Capture the cell that displays the provided text and extract its (x, y) central coordinate. 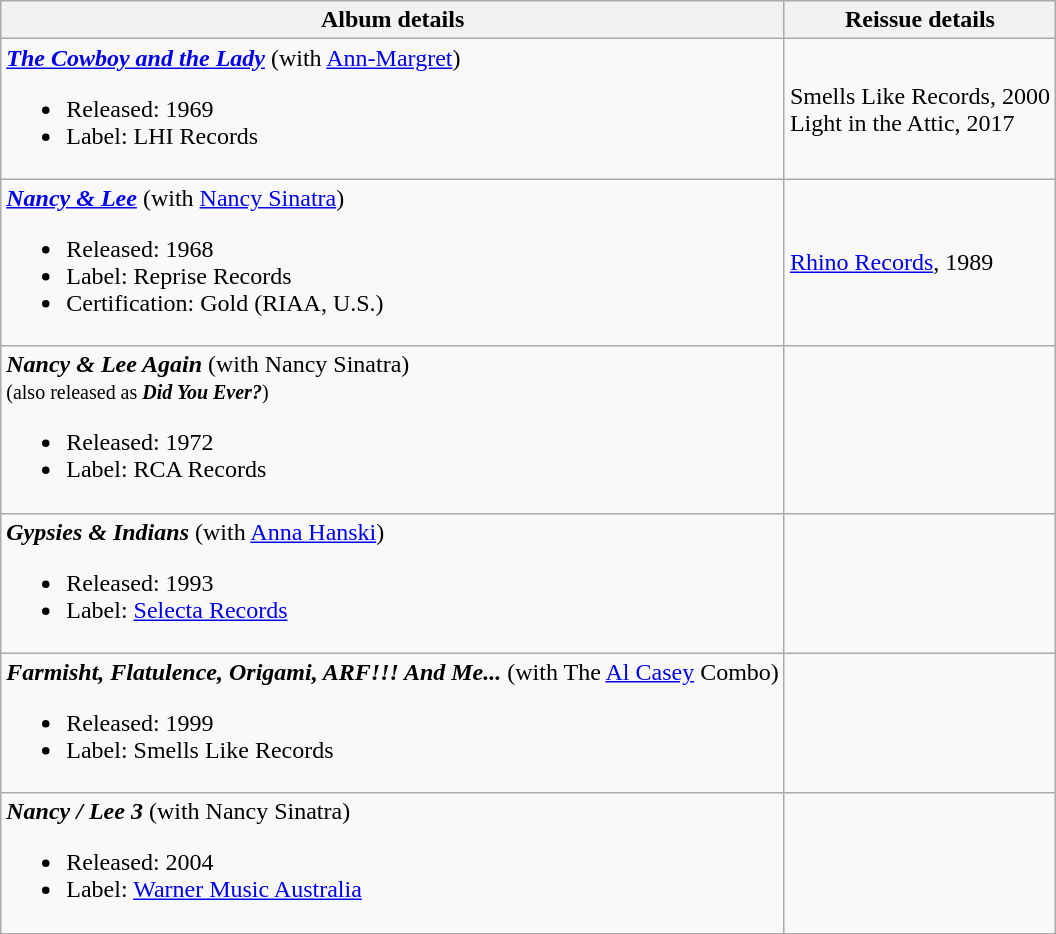
Rhino Records, 1989 (920, 262)
Album details (393, 20)
The Cowboy and the Lady (with Ann-Margret)Released: 1969Label: LHI Records (393, 109)
Nancy & Lee (with Nancy Sinatra)Released: 1968Label: Reprise RecordsCertification: Gold (RIAA, U.S.) (393, 262)
Nancy / Lee 3 (with Nancy Sinatra)Released: 2004Label: Warner Music Australia (393, 863)
Gypsies & Indians (with Anna Hanski)Released: 1993Label: Selecta Records (393, 583)
Smells Like Records, 2000Light in the Attic, 2017 (920, 109)
Farmisht, Flatulence, Origami, ARF!!! And Me... (with The Al Casey Combo)Released: 1999Label: Smells Like Records (393, 723)
Reissue details (920, 20)
Nancy & Lee Again (with Nancy Sinatra)(also released as Did You Ever?)Released: 1972Label: RCA Records (393, 430)
